Determine the [X, Y] coordinate at the center of the cell enclosing the given text.  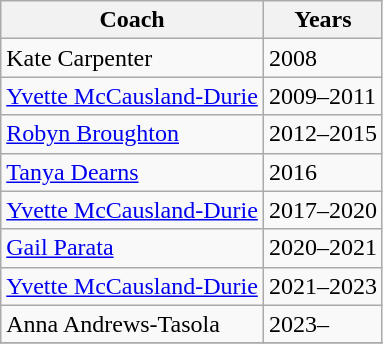
Anna Andrews-Tasola [132, 324]
2012–2015 [322, 134]
2023– [322, 324]
2016 [322, 172]
Years [322, 20]
2008 [322, 58]
2009–2011 [322, 96]
2021–2023 [322, 286]
2017–2020 [322, 210]
Coach [132, 20]
Tanya Dearns [132, 172]
Kate Carpenter [132, 58]
Gail Parata [132, 248]
Robyn Broughton [132, 134]
2020–2021 [322, 248]
